Capture the cell that displays the provided text and extract its (X, Y) central coordinate. 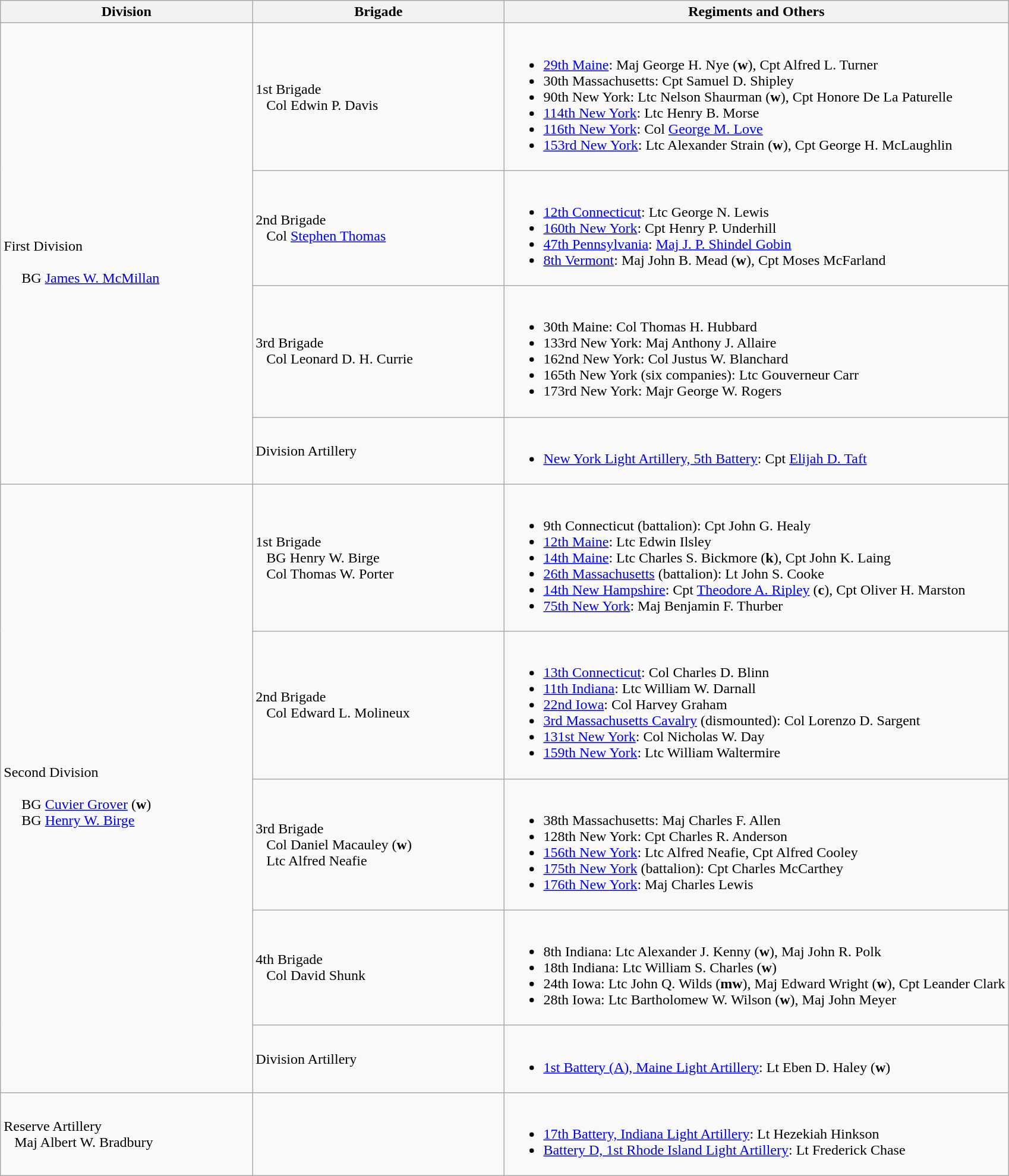
17th Battery, Indiana Light Artillery: Lt Hezekiah HinksonBattery D, 1st Rhode Island Light Artillery: Lt Frederick Chase (756, 1134)
4th Brigade Col David Shunk (379, 968)
1st Brigade Col Edwin P. Davis (379, 97)
Reserve Artillery Maj Albert W. Bradbury (127, 1134)
3rd Brigade Col Daniel Macauley (w) Ltc Alfred Neafie (379, 845)
New York Light Artillery, 5th Battery: Cpt Elijah D. Taft (756, 450)
2nd Brigade Col Edward L. Molineux (379, 705)
1st Brigade BG Henry W. Birge Col Thomas W. Porter (379, 558)
2nd Brigade Col Stephen Thomas (379, 228)
Brigade (379, 12)
First Division BG James W. McMillan (127, 254)
3rd Brigade Col Leonard D. H. Currie (379, 352)
Regiments and Others (756, 12)
Division (127, 12)
1st Battery (A), Maine Light Artillery: Lt Eben D. Haley (w) (756, 1058)
Second Division BG Cuvier Grover (w) BG Henry W. Birge (127, 788)
